Capture the cell that displays the provided text and extract its (x, y) central coordinate. 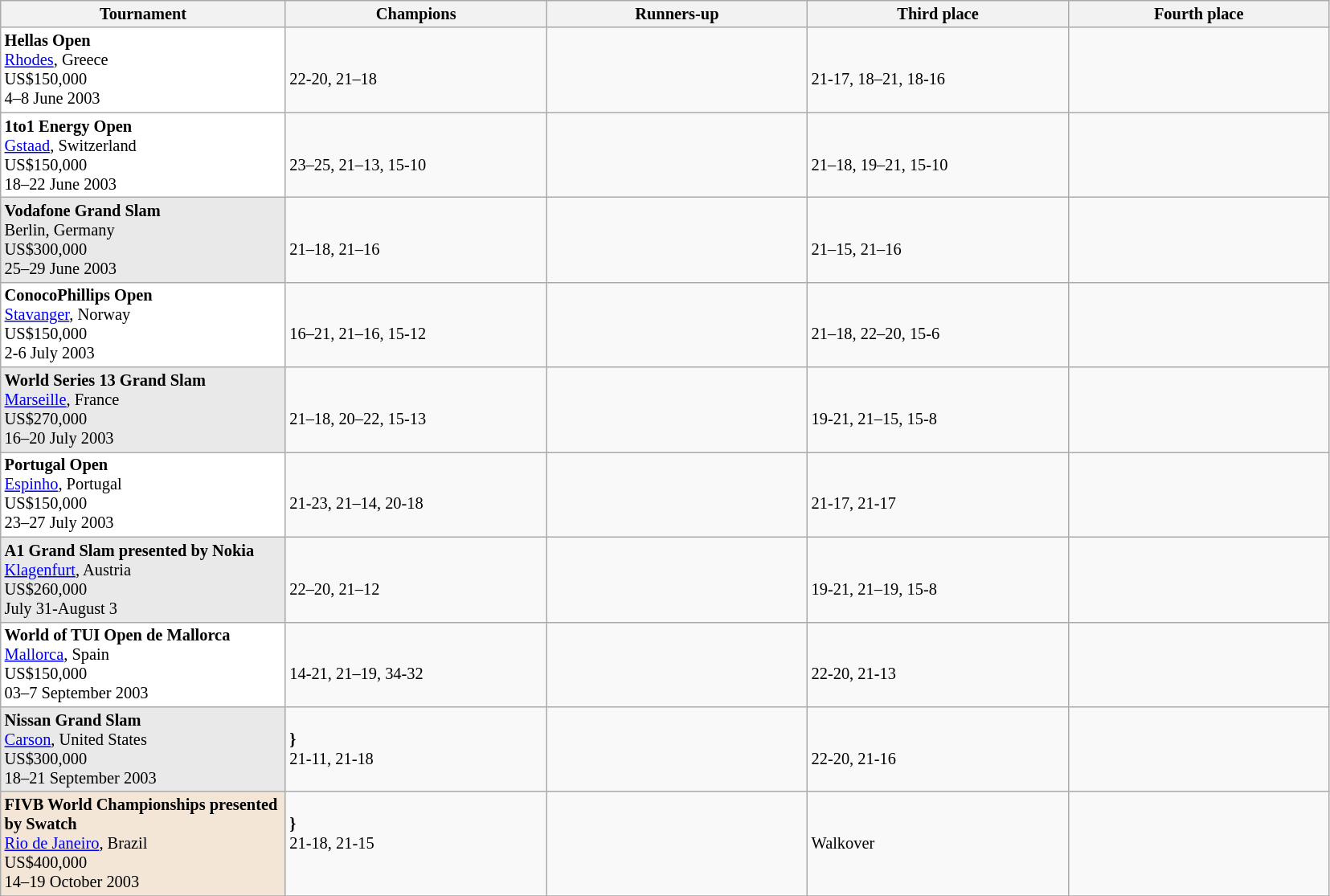
22-20, 21-16 (939, 749)
Fourth place (1199, 14)
}21-18, 21-15 (416, 844)
World Series 13 Grand SlamMarseille, FranceUS$270,00016–20 July 2003 (143, 410)
19-21, 21–15, 15-8 (939, 410)
FIVB World Championships presented by SwatchRio de Janeiro, BrazilUS$400,00014–19 October 2003 (143, 844)
Portugal OpenEspinho, PortugalUS$150,00023–27 July 2003 (143, 494)
ConocoPhillips OpenStavanger, NorwayUS$150,0002-6 July 2003 (143, 325)
22-20, 21-13 (939, 665)
Walkover (939, 844)
Vodafone Grand SlamBerlin, GermanyUS$300,00025–29 June 2003 (143, 239)
1to1 Energy OpenGstaad, SwitzerlandUS$150,00018–22 June 2003 (143, 155)
Nissan Grand SlamCarson, United StatesUS$300,00018–21 September 2003 (143, 749)
Tournament (143, 14)
22–20, 21–12 (416, 579)
21-17, 18–21, 18-16 (939, 70)
A1 Grand Slam presented by NokiaKlagenfurt, AustriaUS$260,000July 31-August 3 (143, 579)
23–25, 21–13, 15-10 (416, 155)
14-21, 21–19, 34-32 (416, 665)
21-17, 21-17 (939, 494)
21–18, 22–20, 15-6 (939, 325)
21–18, 19–21, 15-10 (939, 155)
Third place (939, 14)
}21-11, 21-18 (416, 749)
21–18, 21–16 (416, 239)
Runners-up (677, 14)
21–18, 20–22, 15-13 (416, 410)
21–15, 21–16 (939, 239)
World of TUI Open de MallorcaMallorca, SpainUS$150,00003–7 September 2003 (143, 665)
22-20, 21–18 (416, 70)
Champions (416, 14)
16–21, 21–16, 15-12 (416, 325)
Hellas OpenRhodes, GreeceUS$150,0004–8 June 2003 (143, 70)
19-21, 21–19, 15-8 (939, 579)
21-23, 21–14, 20-18 (416, 494)
